Capture the cell that displays the provided text and extract its [x, y] central coordinate. 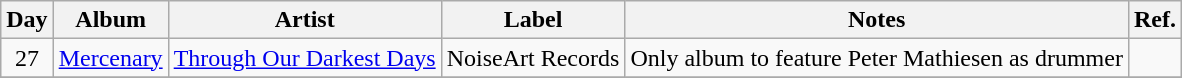
Only album to feature Peter Mathiesen as drummer [877, 58]
Album [110, 20]
Through Our Darkest Days [304, 58]
Mercenary [110, 58]
Label [533, 20]
Day [27, 20]
Ref. [1154, 20]
NoiseArt Records [533, 58]
Artist [304, 20]
Notes [877, 20]
27 [27, 58]
